Extract the [X, Y] coordinate from the center of the cell holding the provided text.  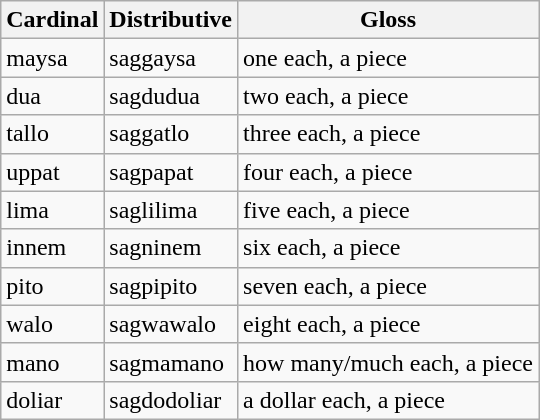
eight each, a piece [388, 324]
how many/much each, a piece [388, 362]
four each, a piece [388, 172]
uppat [52, 172]
Gloss [388, 20]
sagpapat [171, 172]
saggatlo [171, 134]
mano [52, 362]
walo [52, 324]
Distributive [171, 20]
maysa [52, 58]
sagdudua [171, 96]
tallo [52, 134]
five each, a piece [388, 210]
dua [52, 96]
a dollar each, a piece [388, 400]
sagninem [171, 248]
two each, a piece [388, 96]
pito [52, 286]
sagmamano [171, 362]
one each, a piece [388, 58]
three each, a piece [388, 134]
saglilima [171, 210]
Cardinal [52, 20]
lima [52, 210]
six each, a piece [388, 248]
innem [52, 248]
saggaysa [171, 58]
doliar [52, 400]
sagwawalo [171, 324]
seven each, a piece [388, 286]
sagdodoliar [171, 400]
sagpipito [171, 286]
